Extract the (x, y) coordinate from the center of the cell holding the provided text.  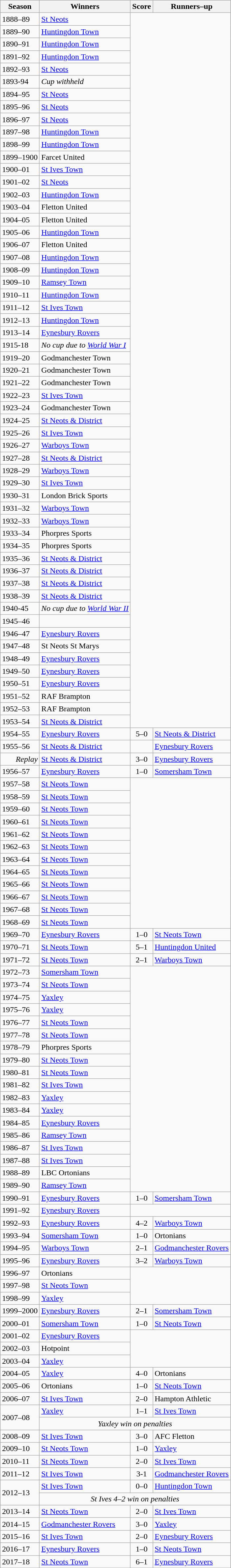
1912–13 (20, 320)
1933–34 (20, 533)
Hotpoint (85, 1348)
0–0 (142, 1486)
1926–27 (20, 445)
1909–10 (20, 282)
1968–69 (20, 922)
5–0 (142, 734)
2010–11 (20, 1461)
1948–49 (20, 659)
1991–92 (20, 1211)
1984–85 (20, 1123)
2015–16 (20, 1536)
1954–55 (20, 734)
1925–26 (20, 433)
1899–1900 (20, 157)
Farcet United (85, 157)
1990–91 (20, 1198)
2011–12 (20, 1474)
1919–20 (20, 357)
2005–06 (20, 1386)
LBC Ortonians (85, 1173)
Cup withheld (85, 82)
St Ives 4–2 win on penalties (135, 1499)
2003–04 (20, 1361)
2007–08 (20, 1417)
1975–76 (20, 1010)
1913–14 (20, 332)
1988–89 (20, 1173)
1950–51 (20, 684)
1906–07 (20, 245)
Yaxley win on penalties (135, 1424)
1967–68 (20, 909)
1962–63 (20, 847)
Runners–up (192, 7)
1910–11 (20, 295)
2009–10 (20, 1449)
1928–29 (20, 470)
1923–24 (20, 408)
1989–90 (20, 1185)
1924–25 (20, 420)
1983–84 (20, 1110)
1978–79 (20, 1047)
2017–18 (20, 1561)
1971–72 (20, 960)
4–0 (142, 1374)
1902–03 (20, 195)
1920–21 (20, 370)
1986–87 (20, 1148)
1964–65 (20, 872)
1993–94 (20, 1236)
1940-45 (20, 609)
1957–58 (20, 784)
1997–98 (20, 1286)
1911–12 (20, 307)
1888–89 (20, 19)
1931–32 (20, 508)
1894–95 (20, 94)
1951–52 (20, 696)
1898–99 (20, 144)
1996–97 (20, 1273)
1985–86 (20, 1135)
1966–67 (20, 897)
Replay (20, 759)
1904–05 (20, 220)
1955–56 (20, 746)
1970–71 (20, 947)
1987–88 (20, 1160)
Season (20, 7)
1946–47 (20, 634)
1903–04 (20, 207)
1927–28 (20, 458)
1921–22 (20, 383)
Huntingdon United (192, 947)
1999–2000 (20, 1311)
No cup due to World War II (85, 609)
1953–54 (20, 721)
1929–30 (20, 483)
1901–02 (20, 182)
1890–91 (20, 44)
1893-94 (20, 82)
2002–03 (20, 1348)
Score (142, 7)
1891–92 (20, 57)
No cup due to World War I (85, 345)
1895–96 (20, 107)
1992–93 (20, 1223)
1977–78 (20, 1035)
2000–01 (20, 1323)
2004–05 (20, 1374)
1934–35 (20, 546)
3–2 (142, 1261)
1974–75 (20, 997)
6–1 (142, 1561)
2006–07 (20, 1399)
1972–73 (20, 972)
1958–59 (20, 797)
1961–62 (20, 834)
1949–50 (20, 671)
1969–70 (20, 934)
1900–01 (20, 170)
2012–13 (20, 1493)
London Brick Sports (85, 496)
1896–97 (20, 119)
1963–64 (20, 859)
1945–46 (20, 621)
1952–53 (20, 709)
1897–98 (20, 132)
1930–31 (20, 496)
2014–15 (20, 1524)
1908–09 (20, 270)
1980–81 (20, 1072)
1922–23 (20, 395)
1892–93 (20, 69)
1981–82 (20, 1085)
St Neots St Marys (85, 646)
1982–83 (20, 1098)
Winners (85, 7)
1–1 (142, 1411)
1905–06 (20, 232)
1935–36 (20, 558)
1937–38 (20, 584)
1998–99 (20, 1298)
1932–33 (20, 521)
3-1 (142, 1474)
1994–95 (20, 1248)
1938–39 (20, 596)
1907–08 (20, 257)
1960–61 (20, 822)
5–1 (142, 947)
2001–02 (20, 1336)
2016–17 (20, 1549)
1936–37 (20, 571)
AFC Fletton (192, 1436)
2013–14 (20, 1511)
1965–66 (20, 884)
1973–74 (20, 985)
1956–57 (20, 772)
Hampton Athletic (192, 1399)
1976–77 (20, 1022)
1915-18 (20, 345)
1889–90 (20, 32)
4–2 (142, 1223)
1979–80 (20, 1060)
2008–09 (20, 1436)
1959–60 (20, 809)
1995–96 (20, 1261)
1947–48 (20, 646)
